Pinpoint the cell where the given text exists, returning its [X, Y] midpoint coordinate. 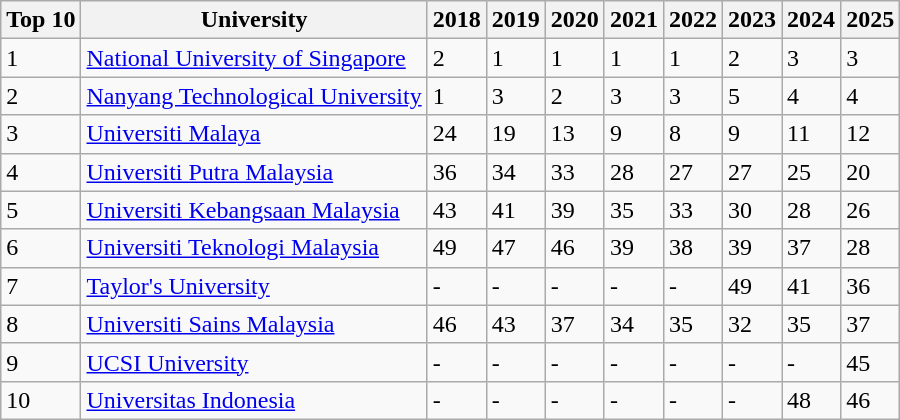
45 [870, 362]
7 [41, 286]
11 [812, 134]
Universiti Kebangsaan Malaysia [254, 210]
2024 [812, 20]
10 [41, 400]
Universiti Putra Malaysia [254, 172]
2022 [692, 20]
Top 10 [41, 20]
2018 [456, 20]
26 [870, 210]
Taylor's University [254, 286]
32 [752, 324]
6 [41, 248]
Universiti Teknologi Malaysia [254, 248]
2020 [574, 20]
Universiti Sains Malaysia [254, 324]
2023 [752, 20]
20 [870, 172]
2021 [634, 20]
24 [456, 134]
19 [516, 134]
12 [870, 134]
National University of Singapore [254, 58]
38 [692, 248]
47 [516, 248]
25 [812, 172]
Universiti Malaya [254, 134]
48 [812, 400]
University [254, 20]
UCSI University [254, 362]
13 [574, 134]
2019 [516, 20]
Universitas Indonesia [254, 400]
30 [752, 210]
Nanyang Technological University [254, 96]
2025 [870, 20]
